Scan for the cell matching the given text and deliver its (X, Y) coordinate at center. 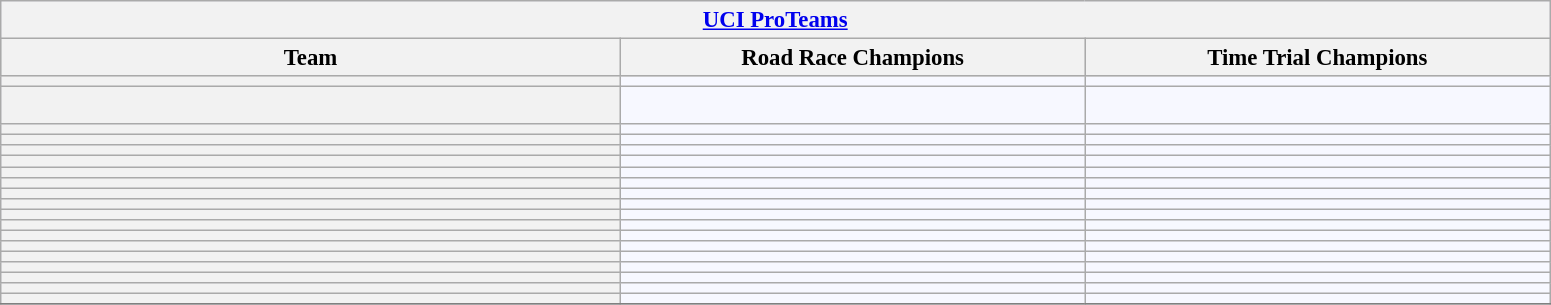
UCI ProTeams (776, 20)
Time Trial Champions (1318, 57)
Team (311, 57)
Road Race Champions (852, 57)
